Determine the (x, y) coordinate at the center of the cell enclosing the given text.  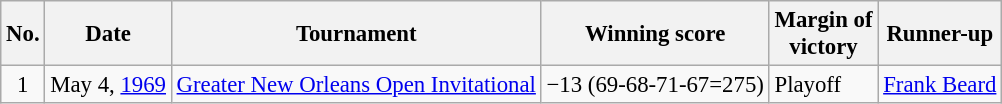
−13 (69-68-71-67=275) (655, 85)
May 4, 1969 (108, 85)
Playoff (824, 85)
Tournament (356, 34)
Winning score (655, 34)
Greater New Orleans Open Invitational (356, 85)
Frank Beard (940, 85)
No. (23, 34)
Runner-up (940, 34)
Date (108, 34)
Margin ofvictory (824, 34)
1 (23, 85)
